Search for the cell housing the specified text and yield its [x, y] center coordinate. 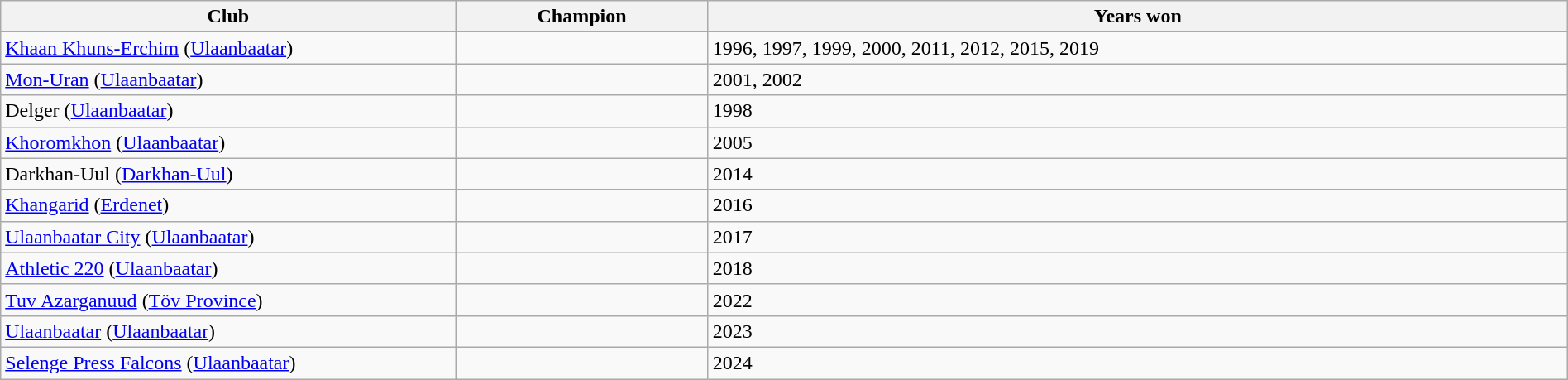
Selenge Press Falcons (Ulaanbaatar) [228, 363]
Khangarid (Erdenet) [228, 205]
Delger (Ulaanbaatar) [228, 111]
2016 [1138, 205]
Khaan Khuns-Erchim (Ulaanbaatar) [228, 48]
1998 [1138, 111]
Athletic 220 (Ulaanbaatar) [228, 268]
1996, 1997, 1999, 2000, 2011, 2012, 2015, 2019 [1138, 48]
Years won [1138, 17]
Khoromkhon (Ulaanbaatar) [228, 142]
2018 [1138, 268]
2024 [1138, 363]
Tuv Azarganuud (Töv Province) [228, 300]
Darkhan-Uul (Darkhan-Uul) [228, 174]
Ulaanbaatar (Ulaanbaatar) [228, 331]
2001, 2002 [1138, 79]
Champion [582, 17]
2017 [1138, 237]
2014 [1138, 174]
2023 [1138, 331]
2005 [1138, 142]
2022 [1138, 300]
Mon-Uran (Ulaanbaatar) [228, 79]
Club [228, 17]
Ulaanbaatar City (Ulaanbaatar) [228, 237]
